Output the [x, y] coordinate of the center of the cell containing the given text.  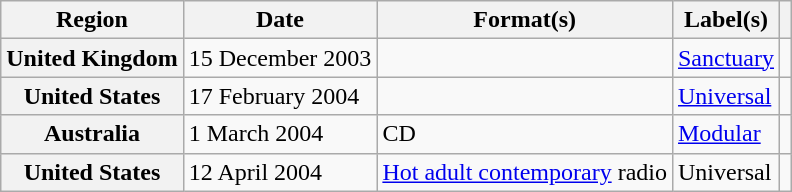
Region [92, 20]
1 March 2004 [280, 134]
Australia [92, 134]
United Kingdom [92, 58]
Sanctuary [726, 58]
Label(s) [726, 20]
Date [280, 20]
Format(s) [525, 20]
12 April 2004 [280, 172]
15 December 2003 [280, 58]
17 February 2004 [280, 96]
Modular [726, 134]
Hot adult contemporary radio [525, 172]
CD [525, 134]
